Output the (x, y) coordinate of the center of the cell containing the given text.  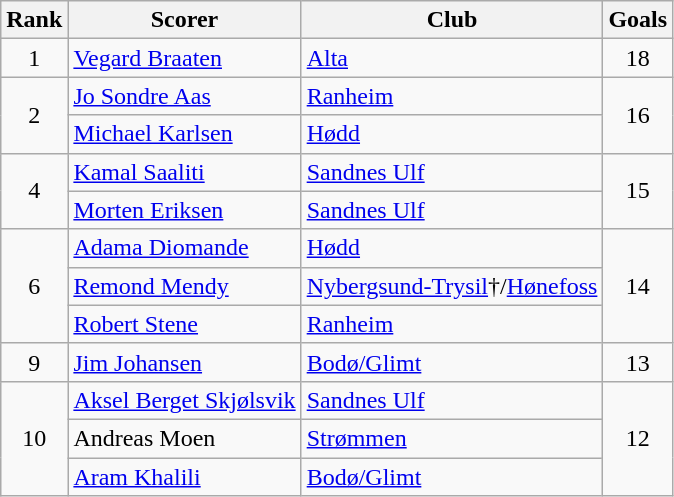
16 (638, 115)
Scorer (184, 20)
Remond Mendy (184, 286)
10 (34, 438)
2 (34, 115)
Jim Johansen (184, 362)
9 (34, 362)
Alta (452, 58)
18 (638, 58)
Vegard Braaten (184, 58)
Michael Karlsen (184, 134)
Andreas Moen (184, 438)
14 (638, 286)
Nybergsund-Trysil†/Hønefoss (452, 286)
Strømmen (452, 438)
15 (638, 191)
12 (638, 438)
Goals (638, 20)
Rank (34, 20)
Kamal Saaliti (184, 172)
Morten Eriksen (184, 210)
Club (452, 20)
Aksel Berget Skjølsvik (184, 400)
Jo Sondre Aas (184, 96)
Adama Diomande (184, 248)
Robert Stene (184, 324)
Aram Khalili (184, 477)
1 (34, 58)
6 (34, 286)
13 (638, 362)
4 (34, 191)
